Return the [X, Y] coordinate for the center point of the cell that contains the specified text.  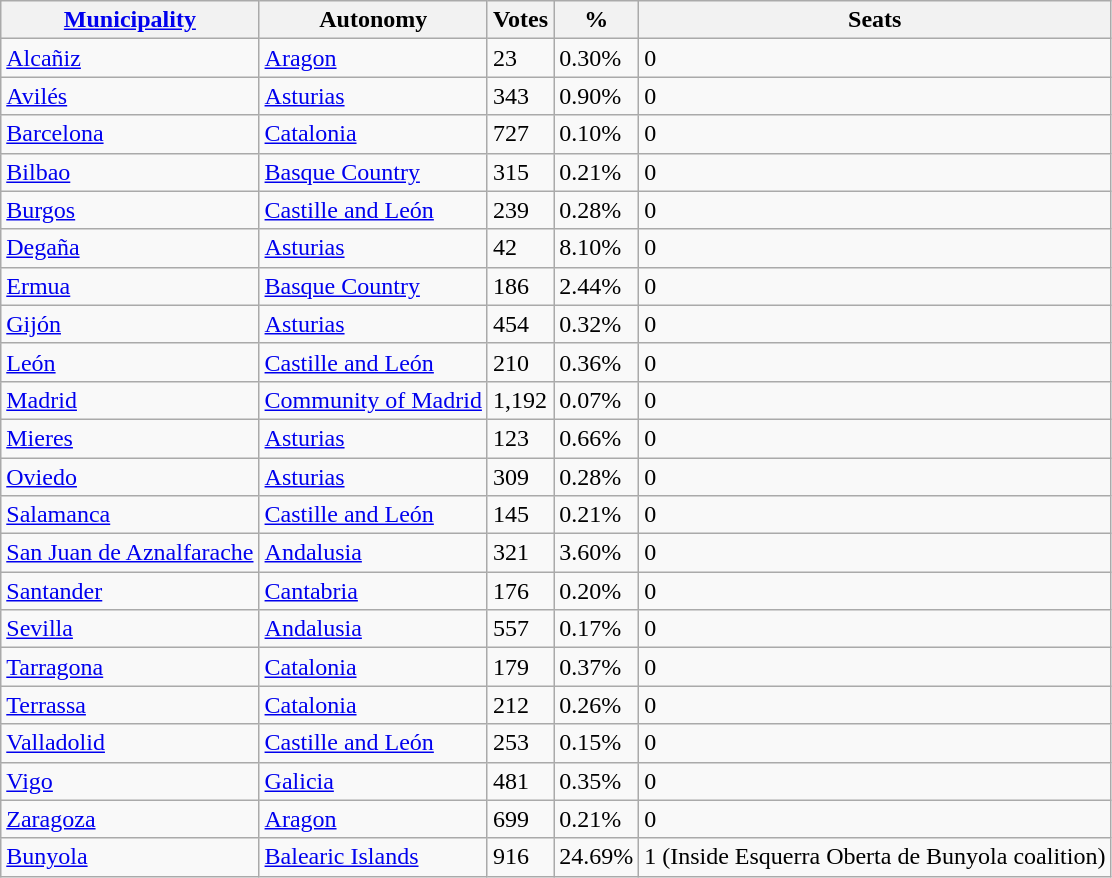
179 [520, 667]
0.35% [596, 781]
309 [520, 477]
Tarragona [130, 667]
Votes [520, 20]
557 [520, 629]
Community of Madrid [373, 400]
3.60% [596, 553]
176 [520, 591]
Salamanca [130, 515]
0.66% [596, 438]
727 [520, 134]
Municipality [130, 20]
212 [520, 705]
24.69% [596, 857]
916 [520, 857]
321 [520, 553]
San Juan de Aznalfarache [130, 553]
% [596, 20]
Gijón [130, 324]
210 [520, 362]
Sevilla [130, 629]
343 [520, 96]
0.07% [596, 400]
Madrid [130, 400]
Cantabria [373, 591]
699 [520, 819]
0.32% [596, 324]
Alcañiz [130, 58]
23 [520, 58]
Terrassa [130, 705]
Balearic Islands [373, 857]
0.90% [596, 96]
0.15% [596, 743]
Avilés [130, 96]
Degaña [130, 248]
454 [520, 324]
Ermua [130, 286]
0.26% [596, 705]
Santander [130, 591]
León [130, 362]
Autonomy [373, 20]
Mieres [130, 438]
0.17% [596, 629]
2.44% [596, 286]
1 (Inside Esquerra Oberta de Bunyola coalition) [875, 857]
0.20% [596, 591]
0.36% [596, 362]
253 [520, 743]
Seats [875, 20]
0.10% [596, 134]
Bilbao [130, 172]
186 [520, 286]
145 [520, 515]
1,192 [520, 400]
Burgos [130, 210]
42 [520, 248]
Valladolid [130, 743]
Oviedo [130, 477]
Zaragoza [130, 819]
315 [520, 172]
Barcelona [130, 134]
481 [520, 781]
123 [520, 438]
0.37% [596, 667]
Galicia [373, 781]
8.10% [596, 248]
0.30% [596, 58]
Bunyola [130, 857]
Vigo [130, 781]
239 [520, 210]
